Capture the cell that displays the provided text and extract its [x, y] central coordinate. 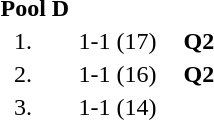
1-1 (17) [118, 41]
1-1 (16) [118, 74]
